For the text-containing cell, return its midpoint in [x, y] coordinate format. 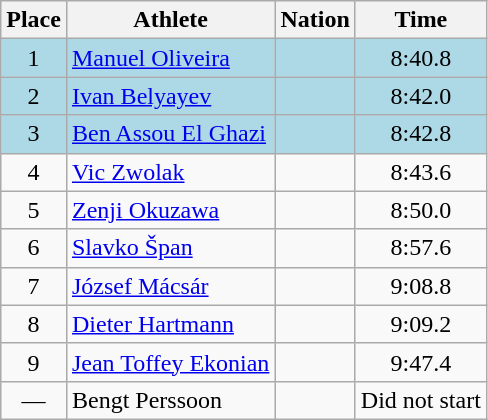
Vic Zwolak [170, 172]
Place [34, 20]
Slavko Špan [170, 248]
8 [34, 324]
8:42.8 [420, 134]
2 [34, 96]
Did not start [420, 400]
Zenji Okuzawa [170, 210]
5 [34, 210]
8:42.0 [420, 96]
— [34, 400]
Manuel Oliveira [170, 58]
Jean Toffey Ekonian [170, 362]
4 [34, 172]
Ben Assou El Ghazi [170, 134]
7 [34, 286]
8:50.0 [420, 210]
6 [34, 248]
8:43.6 [420, 172]
Athlete [170, 20]
8:57.6 [420, 248]
Dieter Hartmann [170, 324]
8:40.8 [420, 58]
9:09.2 [420, 324]
1 [34, 58]
Bengt Perssoon [170, 400]
József Mácsár [170, 286]
Time [420, 20]
9:08.8 [420, 286]
9:47.4 [420, 362]
Ivan Belyayev [170, 96]
3 [34, 134]
Nation [315, 20]
9 [34, 362]
